Provide the [x, y] coordinate of the cell's center where the given text is located.  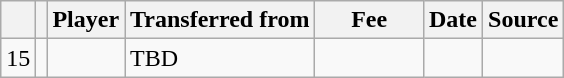
Source [524, 20]
Fee [370, 20]
Player [86, 20]
TBD [220, 58]
Transferred from [220, 20]
Date [452, 20]
15 [18, 58]
